For the text-containing cell, return its midpoint in [X, Y] coordinate format. 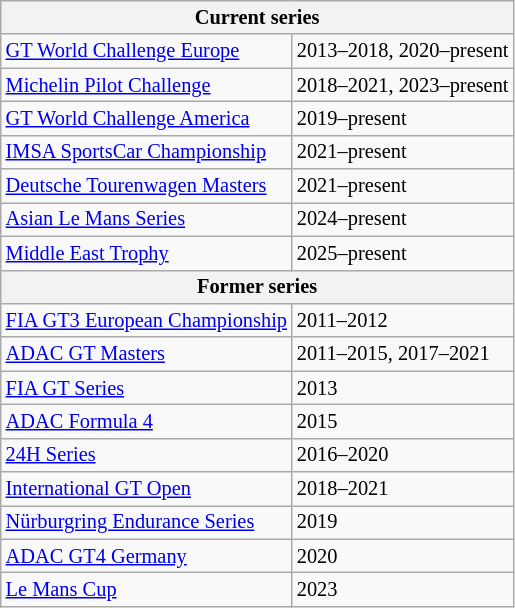
ADAC GT Masters [146, 354]
2011–2012 [402, 320]
2019 [402, 522]
FIA GT3 European Championship [146, 320]
2020 [402, 556]
2015 [402, 421]
2011–2015, 2017–2021 [402, 354]
Middle East Trophy [146, 253]
Asian Le Mans Series [146, 219]
Michelin Pilot Challenge [146, 85]
24H Series [146, 455]
2018–2021, 2023–present [402, 85]
Deutsche Tourenwagen Masters [146, 186]
2016–2020 [402, 455]
2023 [402, 589]
IMSA SportsCar Championship [146, 152]
FIA GT Series [146, 388]
2013–2018, 2020–present [402, 51]
Former series [258, 287]
ADAC Formula 4 [146, 421]
GT World Challenge America [146, 118]
GT World Challenge Europe [146, 51]
2024–present [402, 219]
ADAC GT4 Germany [146, 556]
International GT Open [146, 489]
2025–present [402, 253]
2018–2021 [402, 489]
2019–present [402, 118]
Nürburgring Endurance Series [146, 522]
2013 [402, 388]
Current series [258, 17]
Le Mans Cup [146, 589]
